For the text-containing cell, return its midpoint in (x, y) coordinate format. 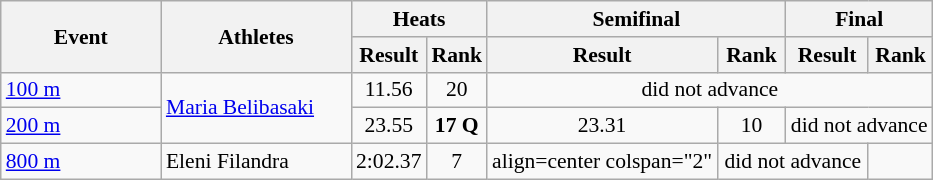
800 m (81, 162)
20 (456, 90)
10 (752, 126)
200 m (81, 126)
23.31 (602, 126)
17 Q (456, 126)
11.56 (388, 90)
Eleni Filandra (256, 162)
2:02.37 (388, 162)
Semifinal (636, 19)
23.55 (388, 126)
100 m (81, 90)
Maria Belibasaki (256, 108)
align=center colspan="2" (602, 162)
Heats (419, 19)
Final (860, 19)
Athletes (256, 36)
Event (81, 36)
7 (456, 162)
